Locate the cell with the specified text and output its [X, Y] center coordinate. 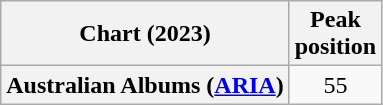
55 [335, 85]
Australian Albums (ARIA) [145, 85]
Chart (2023) [145, 34]
Peakposition [335, 34]
